Extract the (X, Y) coordinate from the center of the cell holding the provided text.  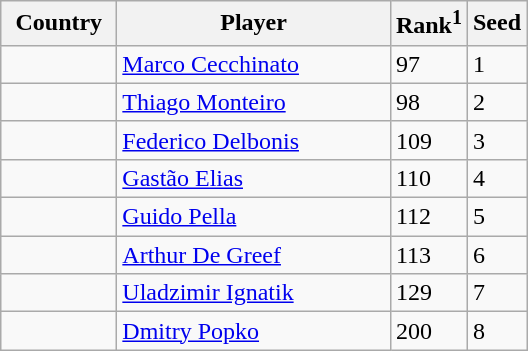
Dmitry Popko (254, 331)
2 (496, 102)
6 (496, 255)
Player (254, 24)
Seed (496, 24)
112 (428, 217)
Federico Delbonis (254, 140)
4 (496, 178)
5 (496, 217)
Thiago Monteiro (254, 102)
Arthur De Greef (254, 255)
98 (428, 102)
Marco Cecchinato (254, 64)
1 (496, 64)
Uladzimir Ignatik (254, 293)
Gastão Elias (254, 178)
109 (428, 140)
Guido Pella (254, 217)
110 (428, 178)
Rank1 (428, 24)
Country (59, 24)
97 (428, 64)
8 (496, 331)
113 (428, 255)
200 (428, 331)
7 (496, 293)
129 (428, 293)
3 (496, 140)
